Determine the (X, Y) coordinate at the center of the cell enclosing the given text.  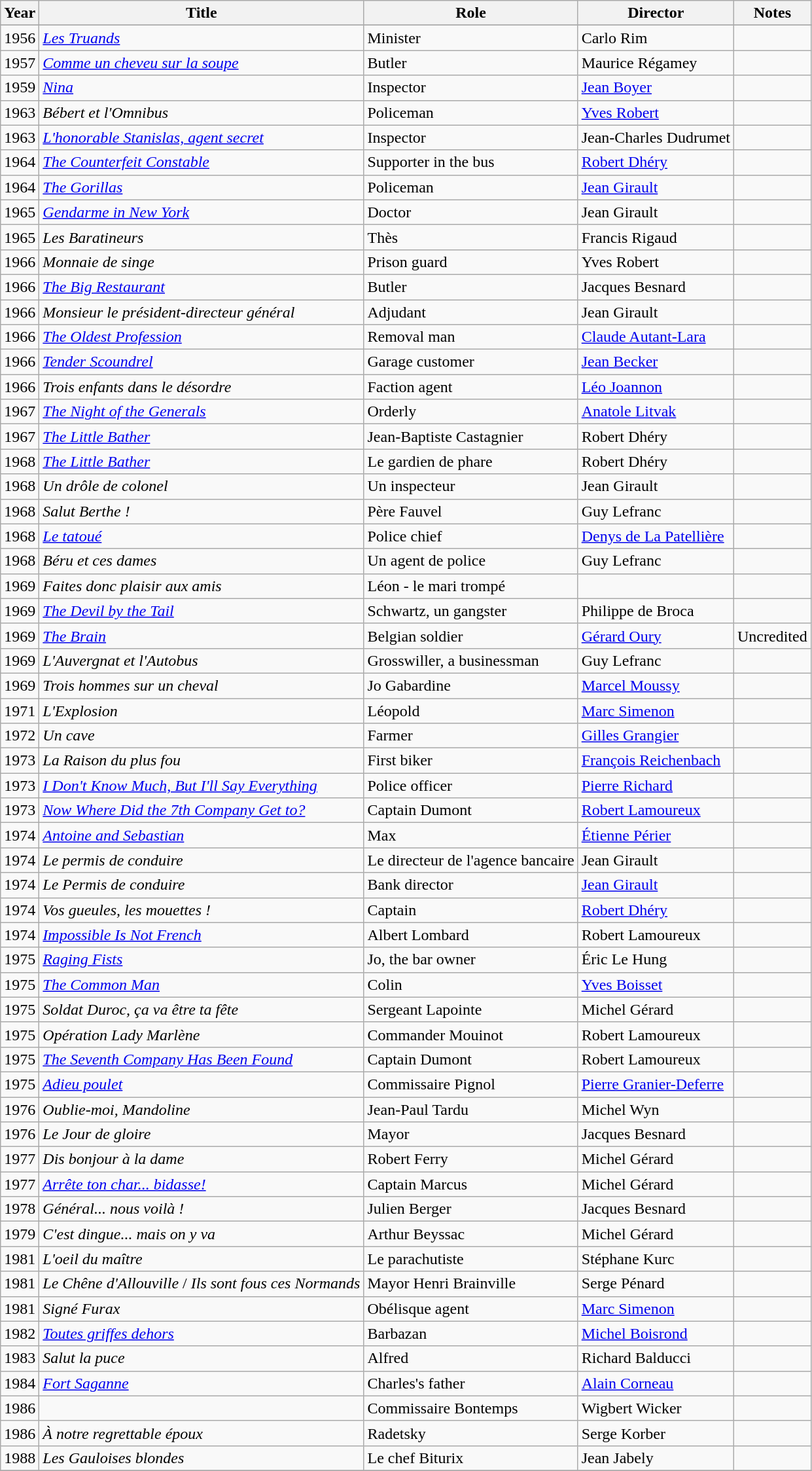
Les Baratineurs (202, 237)
Faites donc plaisir aux amis (202, 586)
1956 (20, 38)
Michel Wyn (656, 1110)
Jean-Paul Tardu (471, 1110)
Salut Berthe ! (202, 511)
Captain (471, 910)
Mayor Henri Brainville (471, 1284)
Title (202, 13)
Max (471, 835)
Le Chêne d'Allouville / Ils sont fous ces Normands (202, 1284)
Général... nous voilà ! (202, 1209)
Serge Korber (656, 1433)
Captain Marcus (471, 1184)
Faction agent (471, 387)
Signé Furax (202, 1309)
C'est dingue... mais on y va (202, 1234)
Impossible Is Not French (202, 935)
Uncredited (773, 636)
Monnaie de singe (202, 262)
Julien Berger (471, 1209)
Un drôle de colonel (202, 486)
Le directeur de l'agence bancaire (471, 860)
Serge Pénard (656, 1284)
Prison guard (471, 262)
L'Auvergnat et l'Autobus (202, 661)
Arrête ton char... bidasse! (202, 1184)
Notes (773, 13)
Jo, the bar owner (471, 960)
1971 (20, 710)
Grosswiller, a businessman (471, 661)
Denys de La Patellière (656, 536)
Wigbert Wicker (656, 1408)
Doctor (471, 212)
Tender Scoundrel (202, 362)
1982 (20, 1334)
The Devil by the Tail (202, 611)
Le permis de conduire (202, 860)
The Big Restaurant (202, 287)
Toutes griffes dehors (202, 1334)
Albert Lombard (471, 935)
À notre regrettable époux (202, 1433)
Oublie-moi, Mandoline (202, 1110)
Jo Gabardine (471, 685)
Michel Boisrond (656, 1334)
Pierre Richard (656, 786)
Nina (202, 88)
Gérard Oury (656, 636)
Radetsky (471, 1433)
Comme un cheveu sur la soupe (202, 63)
Gendarme in New York (202, 212)
Anatole Litvak (656, 412)
L'oeil du maître (202, 1259)
Marcel Moussy (656, 685)
Père Fauvel (471, 511)
Charles's father (471, 1383)
Le parachutiste (471, 1259)
Farmer (471, 736)
Adieu poulet (202, 1084)
Soldat Duroc, ça va être ta fête (202, 1009)
1979 (20, 1234)
La Raison du plus fou (202, 761)
Colin (471, 985)
Vos gueules, les mouettes ! (202, 910)
The Night of the Generals (202, 412)
1988 (20, 1458)
Trois hommes sur un cheval (202, 685)
Étienne Périer (656, 835)
Bank director (471, 885)
Pierre Granier-Deferre (656, 1084)
The Counterfeit Constable (202, 162)
Mayor (471, 1135)
The Brain (202, 636)
Police chief (471, 536)
1978 (20, 1209)
Richard Balducci (656, 1358)
Trois enfants dans le désordre (202, 387)
Minister (471, 38)
François Reichenbach (656, 761)
Éric Le Hung (656, 960)
Le chef Biturix (471, 1458)
Gilles Grangier (656, 736)
Director (656, 13)
Police officer (471, 786)
Le Permis de conduire (202, 885)
Fort Saganne (202, 1383)
Maurice Régamey (656, 63)
Jean Boyer (656, 88)
Le Jour de gloire (202, 1135)
Alfred (471, 1358)
Robert Ferry (471, 1159)
Belgian soldier (471, 636)
Raging Fists (202, 960)
Léo Joannon (656, 387)
Year (20, 13)
Un inspecteur (471, 486)
Jean Becker (656, 362)
Adjudant (471, 312)
Léopold (471, 710)
Barbazan (471, 1334)
Antoine and Sebastian (202, 835)
Removal man (471, 337)
The Common Man (202, 985)
Alain Corneau (656, 1383)
I Don't Know Much, But I'll Say Everything (202, 786)
First biker (471, 761)
Bébert et l'Omnibus (202, 113)
Les Truands (202, 38)
Le gardien de phare (471, 462)
Orderly (471, 412)
1984 (20, 1383)
Schwartz, un gangster (471, 611)
Garage customer (471, 362)
Le tatoué (202, 536)
The Gorillas (202, 187)
Role (471, 13)
1957 (20, 63)
Un agent de police (471, 561)
Opération Lady Marlène (202, 1034)
Yves Boisset (656, 985)
Philippe de Broca (656, 611)
Monsieur le président-directeur général (202, 312)
Un cave (202, 736)
L'honorable Stanislas, agent secret (202, 137)
Jean-Charles Dudrumet (656, 137)
Les Gauloises blondes (202, 1458)
The Seventh Company Has Been Found (202, 1059)
Béru et ces dames (202, 561)
1983 (20, 1358)
Thès (471, 237)
The Oldest Profession (202, 337)
L'Explosion (202, 710)
Commander Mouinot (471, 1034)
Stéphane Kurc (656, 1259)
Claude Autant-Lara (656, 337)
Dis bonjour à la dame (202, 1159)
Sergeant Lapointe (471, 1009)
Arthur Beyssac (471, 1234)
Commissaire Pignol (471, 1084)
Salut la puce (202, 1358)
Commissaire Bontemps (471, 1408)
1959 (20, 88)
1972 (20, 736)
Supporter in the bus (471, 162)
Jean-Baptiste Castagnier (471, 437)
Obélisque agent (471, 1309)
Carlo Rim (656, 38)
Léon - le mari trompé (471, 586)
Francis Rigaud (656, 237)
Jean Jabely (656, 1458)
Now Where Did the 7th Company Get to? (202, 810)
